Return the [X, Y] coordinate for the center point of the cell that contains the specified text.  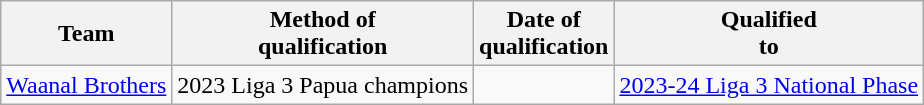
Date of qualification [544, 34]
2023-24 Liga 3 National Phase [769, 85]
Team [86, 34]
Method of qualification [323, 34]
Waanal Brothers [86, 85]
2023 Liga 3 Papua champions [323, 85]
Qualified to [769, 34]
